Scan for the cell matching the given text and deliver its (X, Y) coordinate at center. 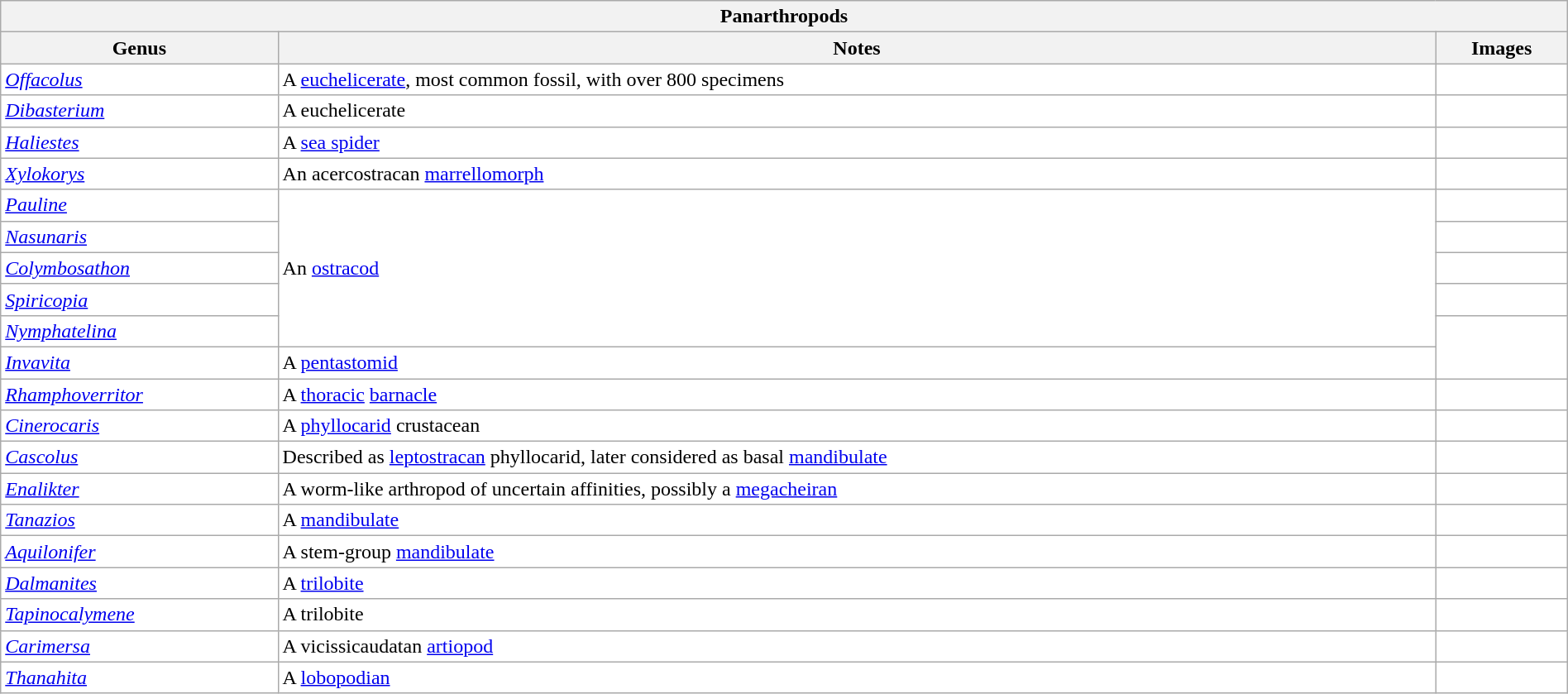
A sea spider (857, 142)
Cascolus (139, 457)
A mandibulate (857, 520)
Rhamphoverritor (139, 395)
A worm-like arthropod of uncertain affinities, possibly a megacheiran (857, 489)
Notes (857, 48)
A vicissicaudatan artiopod (857, 646)
Carimersa (139, 646)
A euchelicerate, most common fossil, with over 800 specimens (857, 79)
Genus (139, 48)
Aquilonifer (139, 552)
Cinerocaris (139, 426)
Thanahita (139, 677)
Described as leptostracan phyllocarid, later considered as basal mandibulate (857, 457)
A pentastomid (857, 362)
A lobopodian (857, 677)
Enalikter (139, 489)
Invavita (139, 362)
A euchelicerate (857, 111)
Colymbosathon (139, 268)
Offacolus (139, 79)
Pauline (139, 205)
A phyllocarid crustacean (857, 426)
Tanazios (139, 520)
Tapinocalymene (139, 615)
Xylokorys (139, 174)
Nasunaris (139, 237)
Dibasterium (139, 111)
A stem-group mandibulate (857, 552)
Images (1502, 48)
An acercostracan marrellomorph (857, 174)
Panarthropods (784, 17)
Nymphatelina (139, 331)
Haliestes (139, 142)
An ostracod (857, 268)
Spiricopia (139, 299)
Dalmanites (139, 583)
A thoracic barnacle (857, 395)
